Capture the cell that displays the provided text and extract its [x, y] central coordinate. 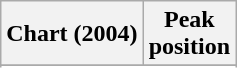
Chart (2004) [72, 34]
Peakposition [189, 34]
